Detect which cell encompasses the target text, then output its (x, y) center coordinate. 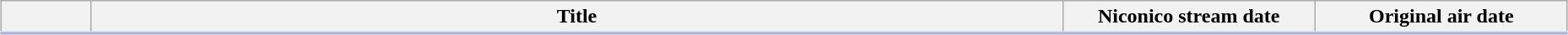
Title (577, 17)
Niconico stream date (1188, 17)
Original air date (1441, 17)
